Provide the (X, Y) coordinate of the cell's center where the given text is located.  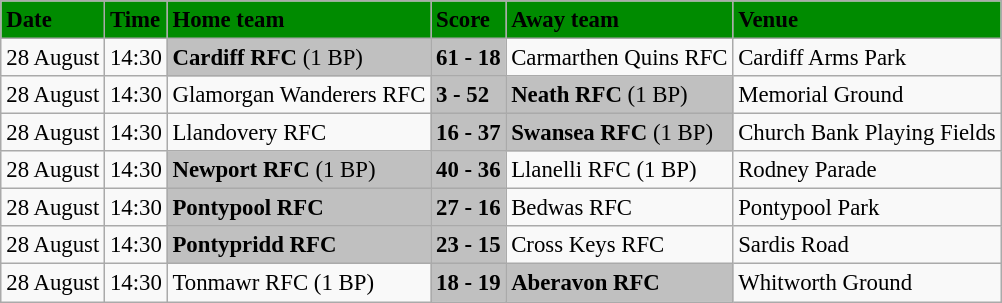
Score (468, 20)
Bedwas RFC (620, 208)
23 - 15 (468, 245)
Rodney Parade (867, 170)
16 - 37 (468, 133)
Aberavon RFC (620, 283)
Pontypool Park (867, 208)
Date (53, 20)
Away team (620, 20)
Carmarthen Quins RFC (620, 57)
Whitworth Ground (867, 283)
Cardiff RFC (1 BP) (299, 57)
Newport RFC (1 BP) (299, 170)
Church Bank Playing Fields (867, 133)
Pontypridd RFC (299, 245)
Sardis Road (867, 245)
Neath RFC (1 BP) (620, 95)
27 - 16 (468, 208)
Time (136, 20)
Pontypool RFC (299, 208)
Tonmawr RFC (1 BP) (299, 283)
18 - 19 (468, 283)
3 - 52 (468, 95)
Llandovery RFC (299, 133)
Cross Keys RFC (620, 245)
Memorial Ground (867, 95)
40 - 36 (468, 170)
Llanelli RFC (1 BP) (620, 170)
Home team (299, 20)
Cardiff Arms Park (867, 57)
Venue (867, 20)
61 - 18 (468, 57)
Swansea RFC (1 BP) (620, 133)
Glamorgan Wanderers RFC (299, 95)
